Pinpoint the cell where the given text exists, returning its (X, Y) midpoint coordinate. 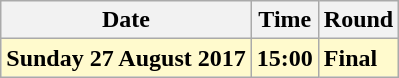
15:00 (284, 58)
Final (358, 58)
Time (284, 20)
Sunday 27 August 2017 (126, 58)
Round (358, 20)
Date (126, 20)
